Pinpoint the cell where the given text exists, returning its (X, Y) midpoint coordinate. 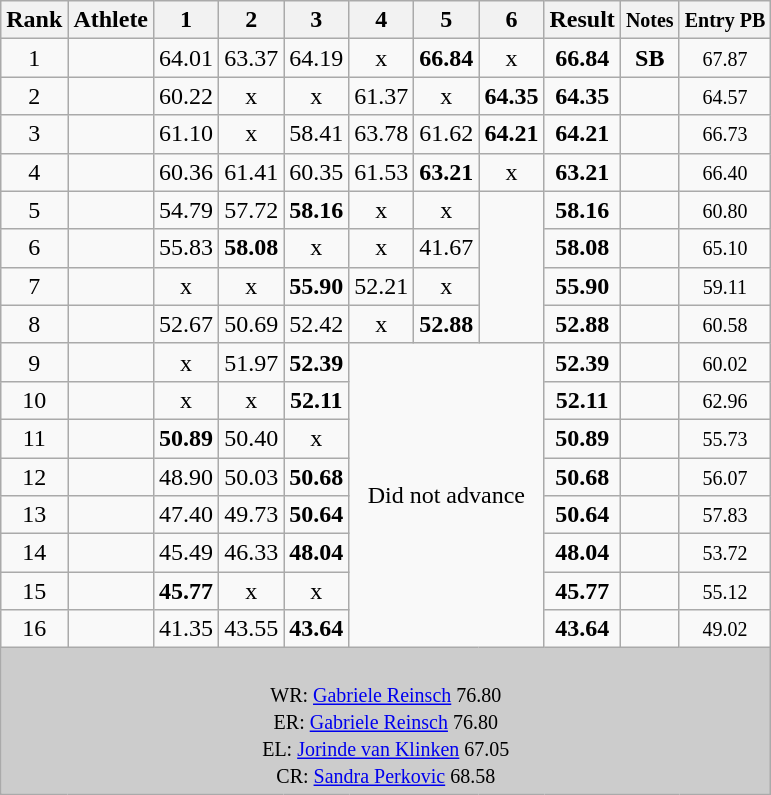
61.62 (446, 134)
41.35 (186, 629)
53.72 (725, 553)
11 (34, 438)
46.33 (252, 553)
60.22 (186, 96)
49.73 (252, 515)
Entry PB (725, 20)
Result (582, 20)
64.19 (316, 58)
49.02 (725, 629)
50.40 (252, 438)
Notes (650, 20)
59.11 (725, 286)
57.83 (725, 515)
64.01 (186, 58)
64.57 (725, 96)
58.41 (316, 134)
7 (34, 286)
10 (34, 400)
SB (650, 58)
WR: Gabriele Reinsch 76.80ER: Gabriele Reinsch 76.80 EL: Jorinde van Klinken 67.05CR: Sandra Perkovic 68.58 (386, 721)
41.67 (446, 248)
15 (34, 591)
50.03 (252, 477)
47.40 (186, 515)
52.21 (382, 286)
61.10 (186, 134)
55.83 (186, 248)
Did not advance (446, 495)
48.90 (186, 477)
Rank (34, 20)
52.67 (186, 324)
60.36 (186, 172)
9 (34, 362)
63.37 (252, 58)
57.72 (252, 210)
43.55 (252, 629)
67.87 (725, 58)
13 (34, 515)
54.79 (186, 210)
16 (34, 629)
55.73 (725, 438)
61.41 (252, 172)
8 (34, 324)
60.80 (725, 210)
60.35 (316, 172)
50.69 (252, 324)
61.37 (382, 96)
55.12 (725, 591)
14 (34, 553)
63.78 (382, 134)
62.96 (725, 400)
66.40 (725, 172)
12 (34, 477)
65.10 (725, 248)
45.49 (186, 553)
61.53 (382, 172)
51.97 (252, 362)
60.58 (725, 324)
52.42 (316, 324)
Athlete (111, 20)
60.02 (725, 362)
66.73 (725, 134)
56.07 (725, 477)
